From the cell containing the given text, extract its center point as [X, Y] coordinate. 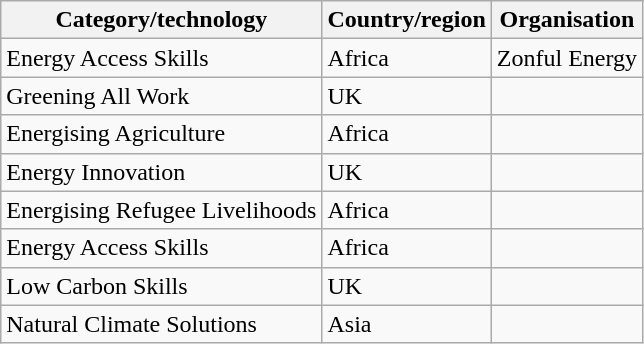
Natural Climate Solutions [162, 324]
Country/region [406, 20]
Category/technology [162, 20]
Energising Refugee Livelihoods [162, 210]
Zonful Energy [566, 58]
Organisation [566, 20]
Low Carbon Skills [162, 286]
Greening All Work [162, 96]
Energising Agriculture [162, 134]
Asia [406, 324]
Energy Innovation [162, 172]
